Output the (x, y) coordinate of the center of the cell containing the given text.  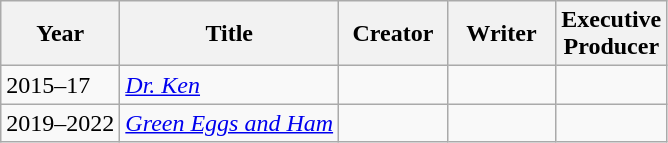
Writer (502, 34)
Title (230, 34)
2015–17 (60, 85)
ExecutiveProducer (612, 34)
Green Eggs and Ham (230, 123)
2019–2022 (60, 123)
Dr. Ken (230, 85)
Year (60, 34)
Creator (394, 34)
